Scan for the cell matching the given text and deliver its [X, Y] coordinate at center. 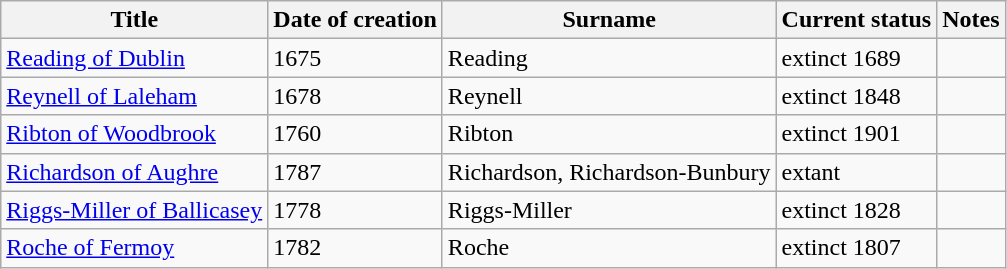
Roche of Fermoy [134, 248]
Reading [609, 58]
Richardson, Richardson-Bunbury [609, 172]
Date of creation [356, 20]
extinct 1828 [856, 210]
Richardson of Aughre [134, 172]
Reynell of Laleham [134, 96]
extant [856, 172]
Title [134, 20]
1760 [356, 134]
Riggs-Miller [609, 210]
1675 [356, 58]
Reynell [609, 96]
Surname [609, 20]
Notes [971, 20]
Roche [609, 248]
Ribton of Woodbrook [134, 134]
1778 [356, 210]
Ribton [609, 134]
Current status [856, 20]
1787 [356, 172]
Riggs-Miller of Ballicasey [134, 210]
1782 [356, 248]
extinct 1689 [856, 58]
extinct 1807 [856, 248]
extinct 1848 [856, 96]
1678 [356, 96]
extinct 1901 [856, 134]
Reading of Dublin [134, 58]
